Provide the [X, Y] coordinate of the cell's center where the given text is located.  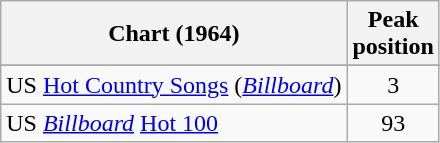
Peakposition [393, 34]
Chart (1964) [174, 34]
US Billboard Hot 100 [174, 123]
3 [393, 85]
US Hot Country Songs (Billboard) [174, 85]
93 [393, 123]
